Scan for the cell matching the given text and deliver its [X, Y] coordinate at center. 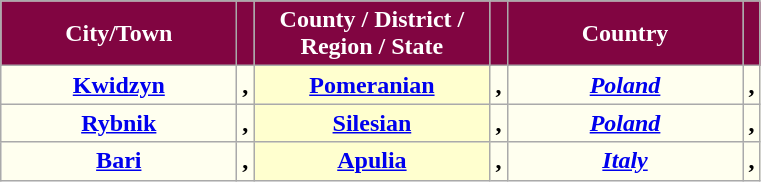
City/Town [119, 34]
Kwidzyn [119, 85]
Silesian [372, 123]
Country [625, 34]
Italy [625, 161]
Bari [119, 161]
Rybnik [119, 123]
Apulia [372, 161]
Pomeranian [372, 85]
County / District / Region / State [372, 34]
